Return [x, y] of the center of cell containing provided text 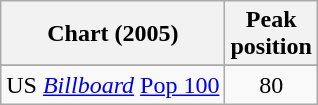
Peakposition [271, 34]
Chart (2005) [113, 34]
80 [271, 85]
US Billboard Pop 100 [113, 85]
